Return (X, Y) of the center of cell containing provided text 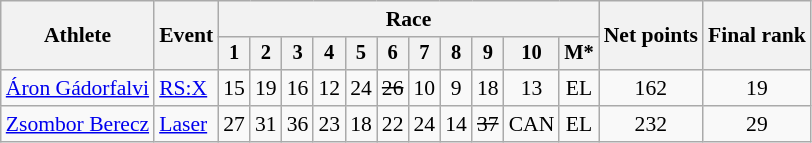
Event (186, 36)
14 (456, 124)
232 (651, 124)
13 (532, 88)
5 (361, 54)
1 (234, 54)
162 (651, 88)
12 (329, 88)
29 (757, 124)
2 (266, 54)
16 (298, 88)
8 (456, 54)
23 (329, 124)
31 (266, 124)
4 (329, 54)
15 (234, 88)
Laser (186, 124)
3 (298, 54)
Athlete (78, 36)
37 (488, 124)
Final rank (757, 36)
Áron Gádorfalvi (78, 88)
7 (425, 54)
22 (393, 124)
27 (234, 124)
Zsombor Berecz (78, 124)
Race (408, 19)
M* (578, 54)
26 (393, 88)
6 (393, 54)
Net points (651, 36)
CAN (532, 124)
RS:X (186, 88)
36 (298, 124)
